Find where the given text appears and provide that cell's center as [X, Y] coordinate. 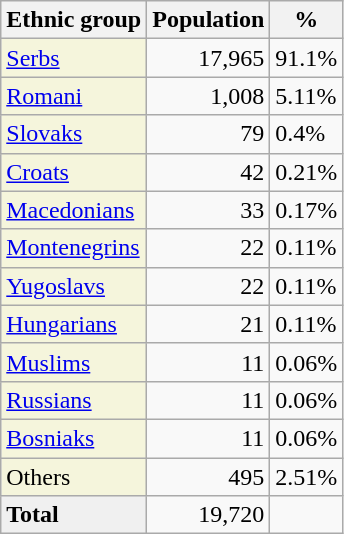
Bosniaks [74, 438]
0.17% [306, 210]
Russians [74, 400]
79 [208, 134]
0.21% [306, 172]
Macedonians [74, 210]
91.1% [306, 58]
5.11% [306, 96]
Croats [74, 172]
1,008 [208, 96]
Others [74, 477]
Slovaks [74, 134]
Hungarians [74, 324]
0.4% [306, 134]
Serbs [74, 58]
42 [208, 172]
Ethnic group [74, 20]
495 [208, 477]
33 [208, 210]
Total [74, 515]
Montenegrins [74, 248]
19,720 [208, 515]
Population [208, 20]
Muslims [74, 362]
17,965 [208, 58]
2.51% [306, 477]
Yugoslavs [74, 286]
21 [208, 324]
Romani [74, 96]
% [306, 20]
